Return the (X, Y) coordinate for the center point of the cell that contains the specified text.  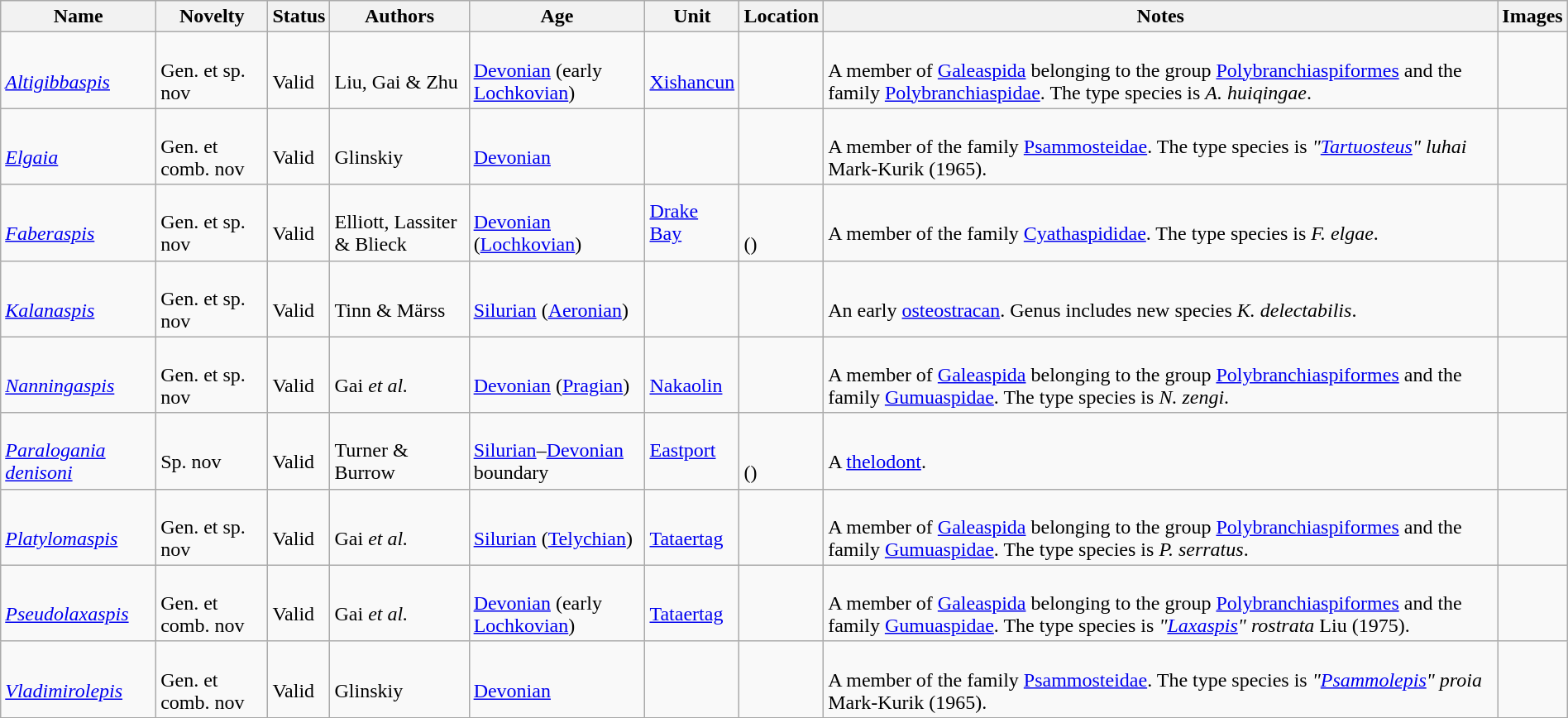
A thelodont. (1161, 451)
Silurian (Aeronian) (557, 299)
Sp. nov (212, 451)
Location (782, 17)
Eastport (692, 451)
An early osteostracan. Genus includes new species K. delectabilis. (1161, 299)
Novelty (212, 17)
Status (299, 17)
Tinn & Märss (399, 299)
Pseudolaxaspis (79, 603)
Silurian–Devonian boundary (557, 451)
A member of the family Cyathaspididae. The type species is F. elgae. (1161, 223)
Unit (692, 17)
A member of Galeaspida belonging to the group Polybranchiaspiformes and the family Gumuaspidae. The type species is P. serratus. (1161, 527)
Elliott, Lassiter & Blieck (399, 223)
Age (557, 17)
Faberaspis (79, 223)
Nakaolin (692, 375)
Vladimirolepis (79, 679)
Images (1532, 17)
Devonian (Lochkovian) (557, 223)
A member of Galeaspida belonging to the group Polybranchiaspiformes and the family Gumuaspidae. The type species is "Laxaspis" rostrata Liu (1975). (1161, 603)
Altigibbaspis (79, 70)
Elgaia (79, 146)
A member of the family Psammosteidae. The type species is "Psammolepis" proia Mark-Kurik (1965). (1161, 679)
Paralogania denisoni (79, 451)
Devonian (Pragian) (557, 375)
Drake Bay (692, 223)
Authors (399, 17)
Nanningaspis (79, 375)
Liu, Gai & Zhu (399, 70)
A member of Galeaspida belonging to the group Polybranchiaspiformes and the family Gumuaspidae. The type species is N. zengi. (1161, 375)
Name (79, 17)
Turner & Burrow (399, 451)
A member of Galeaspida belonging to the group Polybranchiaspiformes and the family Polybranchiaspidae. The type species is A. huiqingae. (1161, 70)
A member of the family Psammosteidae. The type species is "Tartuosteus" luhai Mark-Kurik (1965). (1161, 146)
Xishancun (692, 70)
Notes (1161, 17)
Kalanaspis (79, 299)
Silurian (Telychian) (557, 527)
Platylomaspis (79, 527)
